Output the (X, Y) coordinate of the center of the cell containing the given text.  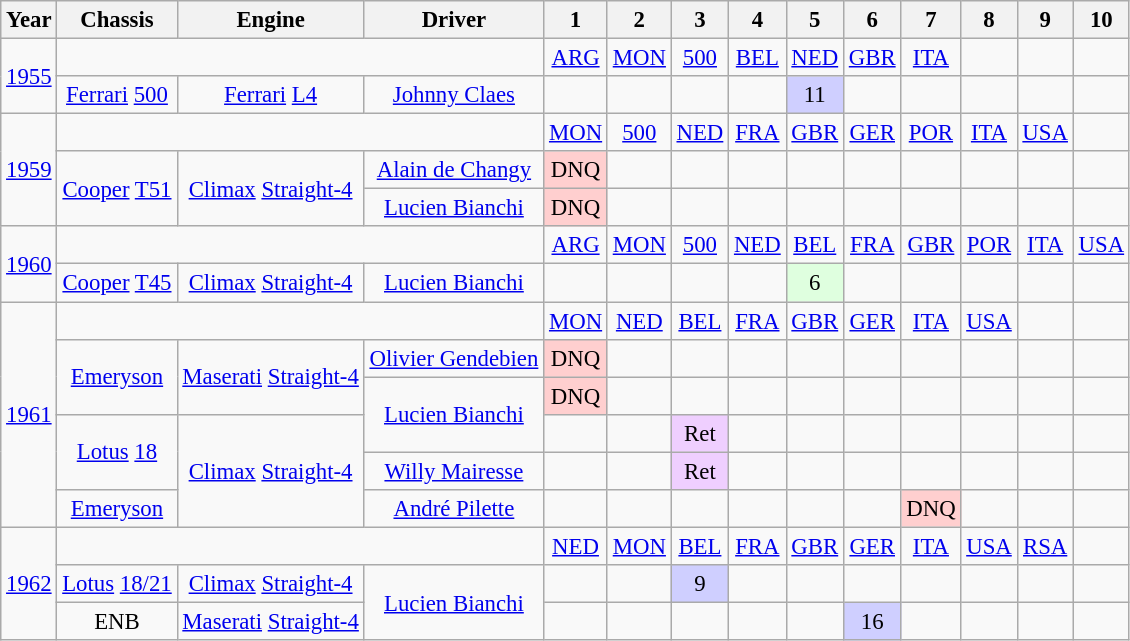
Ferrari 500 (117, 95)
André Pilette (454, 509)
Engine (270, 20)
Cooper T51 (117, 188)
Willy Mairesse (454, 471)
3 (700, 20)
1962 (29, 584)
Lotus 18/21 (117, 584)
10 (1101, 20)
5 (814, 20)
4 (758, 20)
Olivier Gendebien (454, 358)
Lotus 18 (117, 452)
RSA (1045, 546)
Alain de Changy (454, 170)
Chassis (117, 20)
8 (989, 20)
Johnny Claes (454, 95)
1960 (29, 264)
2 (639, 20)
Ferrari L4 (270, 95)
1 (576, 20)
1955 (29, 76)
ENB (117, 621)
16 (872, 621)
1961 (29, 415)
1959 (29, 170)
7 (931, 20)
Cooper T45 (117, 283)
Year (29, 20)
Driver (454, 20)
11 (814, 95)
